Locate the cell with the specified text and output its (x, y) center coordinate. 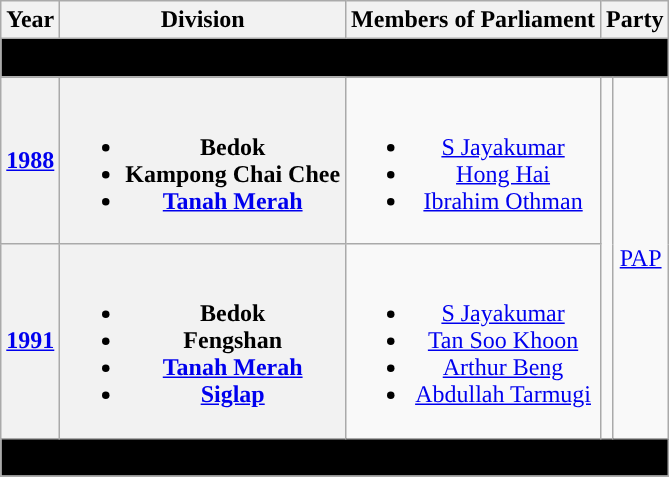
1991 (30, 341)
Members of Parliament (474, 20)
S JayakumarTan Soo KhoonArthur BengAbdullah Tarmugi (474, 341)
Constituency abolished (1997) (335, 457)
BedokKampong Chai CheeTanah Merah (203, 160)
BedokFengshanTanah MerahSiglap (203, 341)
1988 (30, 160)
PAP (640, 258)
Year (30, 20)
S JayakumarHong HaiIbrahim Othman (474, 160)
Party (635, 20)
Division (203, 20)
Formation (335, 58)
